Find where the given text appears and provide that cell's center as (X, Y) coordinate. 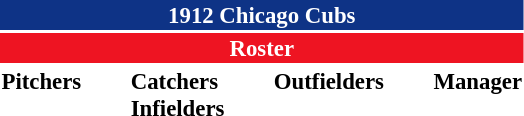
1912 Chicago Cubs (262, 15)
Roster (262, 48)
